From the cell containing the given text, extract its center point as (X, Y) coordinate. 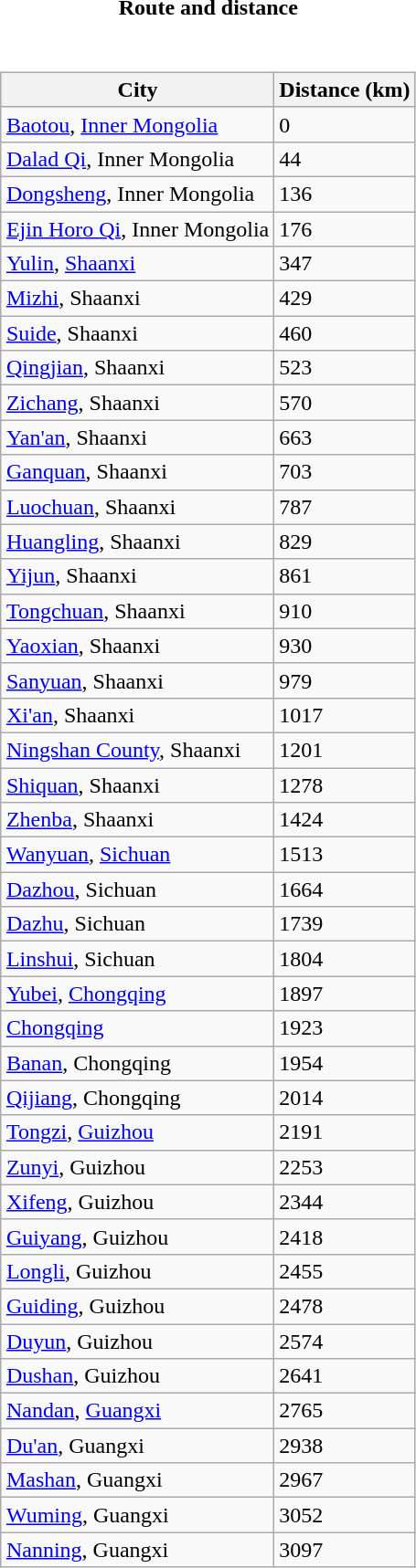
Huangling, Shaanxi (137, 542)
1513 (345, 855)
136 (345, 194)
979 (345, 680)
City (137, 89)
Ejin Horo Qi, Inner Mongolia (137, 229)
3052 (345, 1515)
Xifeng, Guizhou (137, 1202)
Yubei, Chongqing (137, 994)
Yan'an, Shaanxi (137, 437)
2014 (345, 1098)
Yulin, Shaanxi (137, 264)
2967 (345, 1480)
1954 (345, 1063)
Dongsheng, Inner Mongolia (137, 194)
Luochuan, Shaanxi (137, 507)
861 (345, 576)
1739 (345, 924)
Yaoxian, Shaanxi (137, 646)
2478 (345, 1306)
Dazhou, Sichuan (137, 889)
1424 (345, 820)
44 (345, 159)
Zhenba, Shaanxi (137, 820)
1923 (345, 1028)
Yijun, Shaanxi (137, 576)
Tongzi, Guizhou (137, 1132)
Zunyi, Guizhou (137, 1167)
Linshui, Sichuan (137, 959)
Chongqing (137, 1028)
1804 (345, 959)
2765 (345, 1411)
787 (345, 507)
460 (345, 333)
Mashan, Guangxi (137, 1480)
2253 (345, 1167)
2574 (345, 1342)
Banan, Chongqing (137, 1063)
Qijiang, Chongqing (137, 1098)
Baotou, Inner Mongolia (137, 124)
2455 (345, 1271)
Dazhu, Sichuan (137, 924)
Guiding, Guizhou (137, 1306)
Wuming, Guangxi (137, 1515)
1017 (345, 715)
Suide, Shaanxi (137, 333)
176 (345, 229)
Zichang, Shaanxi (137, 403)
1897 (345, 994)
347 (345, 264)
Nanning, Guangxi (137, 1550)
Qingjian, Shaanxi (137, 368)
Mizhi, Shaanxi (137, 299)
Du'an, Guangxi (137, 1446)
Duyun, Guizhou (137, 1342)
2191 (345, 1132)
Ganquan, Shaanxi (137, 472)
0 (345, 124)
Wanyuan, Sichuan (137, 855)
Longli, Guizhou (137, 1271)
703 (345, 472)
3097 (345, 1550)
1278 (345, 784)
Ningshan County, Shaanxi (137, 750)
Guiyang, Guizhou (137, 1237)
570 (345, 403)
2641 (345, 1376)
2938 (345, 1446)
1201 (345, 750)
Dalad Qi, Inner Mongolia (137, 159)
Xi'an, Shaanxi (137, 715)
Shiquan, Shaanxi (137, 784)
1664 (345, 889)
663 (345, 437)
Tongchuan, Shaanxi (137, 611)
429 (345, 299)
Sanyuan, Shaanxi (137, 680)
829 (345, 542)
Nandan, Guangxi (137, 1411)
930 (345, 646)
523 (345, 368)
Distance (km) (345, 89)
Dushan, Guizhou (137, 1376)
910 (345, 611)
2418 (345, 1237)
2344 (345, 1202)
